Provide the (X, Y) coordinate of the cell's center where the given text is located.  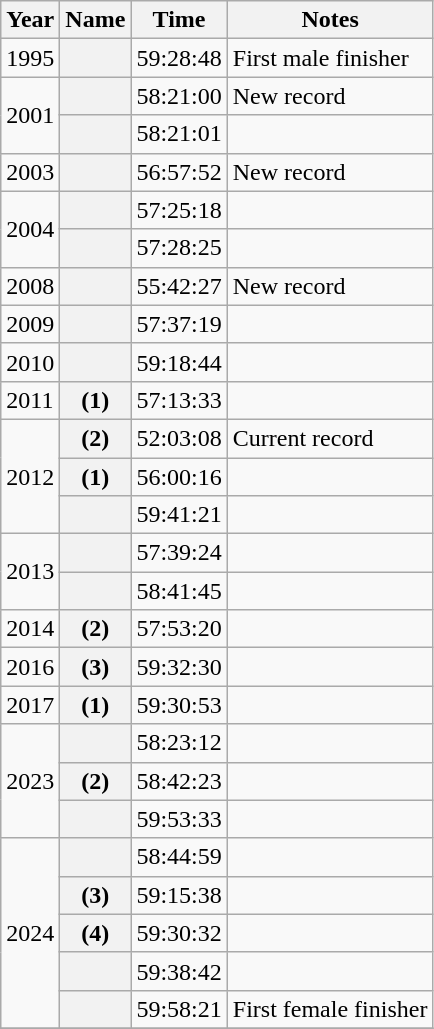
59:53:33 (179, 819)
2014 (30, 629)
59:58:21 (179, 1009)
58:44:59 (179, 857)
2008 (30, 286)
Notes (330, 20)
59:32:30 (179, 667)
Current record (330, 438)
59:28:48 (179, 58)
Year (30, 20)
58:41:45 (179, 591)
2011 (30, 400)
58:21:01 (179, 134)
1995 (30, 58)
2001 (30, 115)
57:53:20 (179, 629)
57:39:24 (179, 553)
2017 (30, 705)
58:21:00 (179, 96)
57:37:19 (179, 324)
59:38:42 (179, 971)
55:42:27 (179, 286)
Name (96, 20)
59:30:32 (179, 933)
58:23:12 (179, 743)
2003 (30, 172)
59:18:44 (179, 362)
First male finisher (330, 58)
2009 (30, 324)
58:42:23 (179, 781)
2012 (30, 476)
2024 (30, 933)
56:57:52 (179, 172)
59:15:38 (179, 895)
Time (179, 20)
57:25:18 (179, 210)
(4) (96, 933)
57:28:25 (179, 248)
2016 (30, 667)
2010 (30, 362)
59:30:53 (179, 705)
2004 (30, 229)
56:00:16 (179, 477)
52:03:08 (179, 438)
2013 (30, 572)
First female finisher (330, 1009)
59:41:21 (179, 515)
57:13:33 (179, 400)
2023 (30, 781)
